Detect which cell encompasses the target text, then output its [x, y] center coordinate. 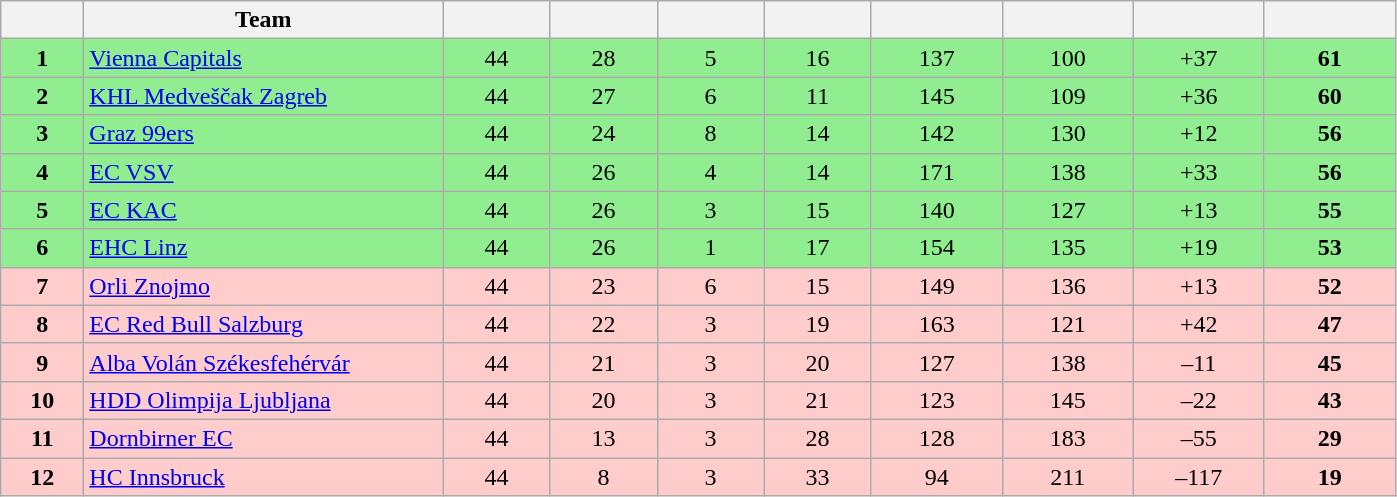
–22 [1198, 400]
Graz 99ers [264, 134]
27 [604, 96]
55 [1330, 210]
–117 [1198, 477]
+42 [1198, 324]
Vienna Capitals [264, 58]
29 [1330, 438]
123 [936, 400]
149 [936, 286]
183 [1068, 438]
7 [42, 286]
23 [604, 286]
KHL Medveščak Zagreb [264, 96]
33 [818, 477]
47 [1330, 324]
22 [604, 324]
+12 [1198, 134]
10 [42, 400]
60 [1330, 96]
EC Red Bull Salzburg [264, 324]
211 [1068, 477]
53 [1330, 248]
52 [1330, 286]
+36 [1198, 96]
94 [936, 477]
Dornbirner EC [264, 438]
17 [818, 248]
100 [1068, 58]
135 [1068, 248]
45 [1330, 362]
142 [936, 134]
121 [1068, 324]
154 [936, 248]
130 [1068, 134]
+19 [1198, 248]
163 [936, 324]
140 [936, 210]
HC Innsbruck [264, 477]
109 [1068, 96]
+37 [1198, 58]
–55 [1198, 438]
EC KAC [264, 210]
–11 [1198, 362]
HDD Olimpija Ljubljana [264, 400]
136 [1068, 286]
24 [604, 134]
12 [42, 477]
2 [42, 96]
Orli Znojmo [264, 286]
43 [1330, 400]
Alba Volán Székesfehérvár [264, 362]
171 [936, 172]
9 [42, 362]
EC VSV [264, 172]
+33 [1198, 172]
Team [264, 20]
137 [936, 58]
EHC Linz [264, 248]
16 [818, 58]
128 [936, 438]
13 [604, 438]
61 [1330, 58]
